Scan for the cell matching the given text and deliver its [X, Y] coordinate at center. 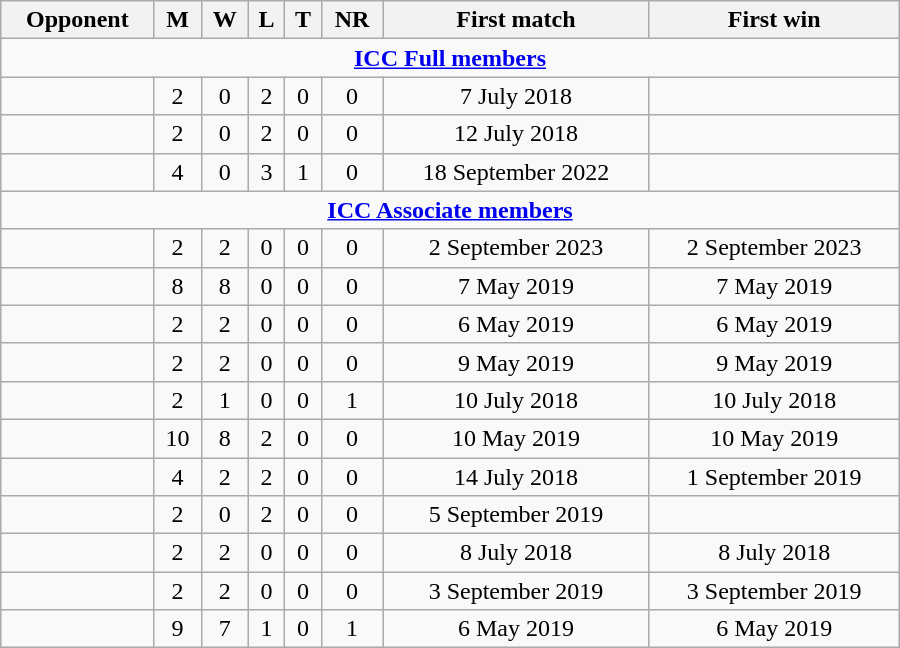
Opponent [78, 20]
ICC Associate members [450, 210]
3 [266, 172]
T [303, 20]
ICC Full members [450, 58]
7 [224, 629]
L [266, 20]
10 [178, 438]
M [178, 20]
First win [774, 20]
5 September 2019 [516, 515]
14 July 2018 [516, 477]
1 September 2019 [774, 477]
9 [178, 629]
First match [516, 20]
W [224, 20]
18 September 2022 [516, 172]
NR [352, 20]
7 July 2018 [516, 96]
12 July 2018 [516, 134]
